Return the [X, Y] coordinate for the center point of the cell that contains the specified text.  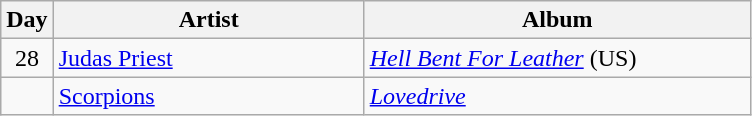
28 [27, 58]
Day [27, 20]
Album [557, 20]
Judas Priest [208, 58]
Artist [208, 20]
Hell Bent For Leather (US) [557, 58]
Lovedrive [557, 96]
Scorpions [208, 96]
